Capture the cell that displays the provided text and extract its (x, y) central coordinate. 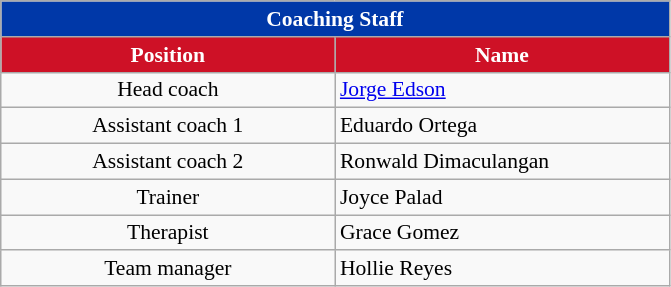
Name (502, 55)
Coaching Staff (335, 19)
Grace Gomez (502, 233)
Eduardo Ortega (502, 126)
Assistant coach 2 (168, 162)
Therapist (168, 233)
Jorge Edson (502, 90)
Hollie Reyes (502, 269)
Assistant coach 1 (168, 126)
Position (168, 55)
Head coach (168, 90)
Joyce Palad (502, 197)
Team manager (168, 269)
Trainer (168, 197)
Ronwald Dimaculangan (502, 162)
